Return the [X, Y] coordinate for the center point of the cell that contains the specified text.  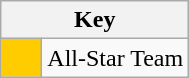
All-Star Team [116, 58]
Key [95, 20]
